Find where the given text appears and provide that cell's center as (x, y) coordinate. 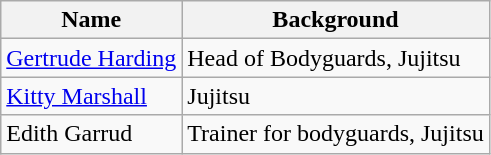
Head of Bodyguards, Jujitsu (336, 58)
Name (92, 20)
Jujitsu (336, 96)
Trainer for bodyguards, Jujitsu (336, 134)
Kitty Marshall (92, 96)
Edith Garrud (92, 134)
Background (336, 20)
Gertrude Harding (92, 58)
